Capture the cell that displays the provided text and extract its [X, Y] central coordinate. 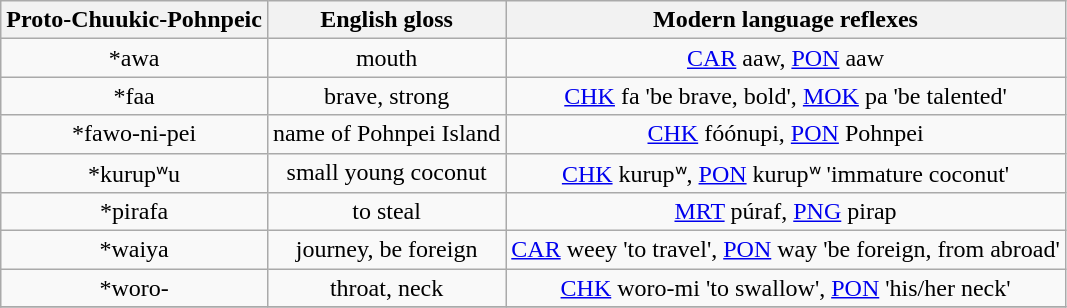
small young coconut [386, 173]
brave, strong [386, 96]
journey, be foreign [386, 250]
mouth [386, 58]
Modern language reflexes [786, 20]
English gloss [386, 20]
*awa [134, 58]
CHK woro-mi 'to swallow', PON 'his/her neck' [786, 288]
*fawo-ni-pei [134, 134]
MRT púraf, PNG pirap [786, 212]
CHK kurupʷ, PON kurupʷ 'immature coconut' [786, 173]
name of Pohnpei Island [386, 134]
*waiya [134, 250]
*woro- [134, 288]
throat, neck [386, 288]
*kurupʷu [134, 173]
Proto-Chuukic-Pohnpeic [134, 20]
CHK fóónupi, PON Pohnpei [786, 134]
CHK fa 'be brave, bold', MOK pa 'be talented' [786, 96]
to steal [386, 212]
*faa [134, 96]
CAR weey 'to travel', PON way 'be foreign, from abroad' [786, 250]
CAR aaw, PON aaw [786, 58]
*pirafa [134, 212]
